From the cell containing the given text, extract its center point as [X, Y] coordinate. 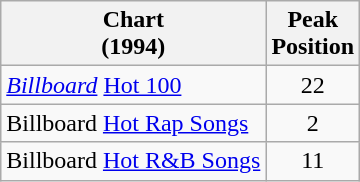
Billboard Hot 100 [134, 85]
Chart(1994) [134, 34]
Billboard Hot Rap Songs [134, 123]
11 [313, 161]
22 [313, 85]
Billboard Hot R&B Songs [134, 161]
PeakPosition [313, 34]
2 [313, 123]
